Capture the cell that displays the provided text and extract its (x, y) central coordinate. 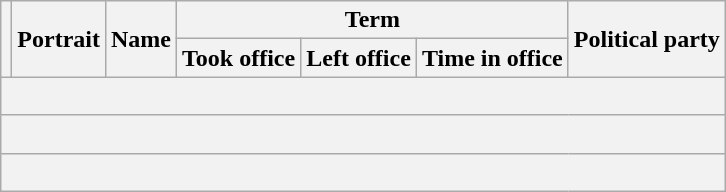
Portrait (59, 39)
Term (373, 20)
Left office (359, 58)
Time in office (492, 58)
Took office (239, 58)
Name (140, 39)
Political party (646, 39)
